Return the [X, Y] coordinate for the center point of the cell that contains the specified text.  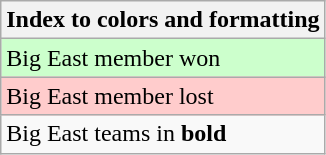
Index to colors and formatting [163, 20]
Big East teams in bold [163, 134]
Big East member lost [163, 96]
Big East member won [163, 58]
